Detect which cell encompasses the target text, then output its (X, Y) center coordinate. 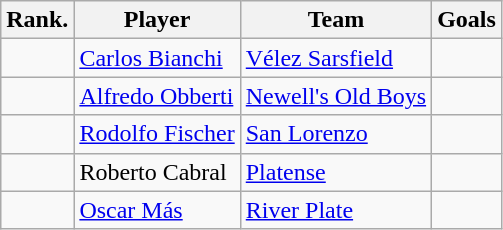
Team (336, 20)
Roberto Cabral (157, 172)
Rank. (38, 20)
Alfredo Obberti (157, 96)
Vélez Sarsfield (336, 58)
Rodolfo Fischer (157, 134)
Platense (336, 172)
Oscar Más (157, 210)
Carlos Bianchi (157, 58)
Newell's Old Boys (336, 96)
San Lorenzo (336, 134)
Player (157, 20)
River Plate (336, 210)
Goals (467, 20)
